Detect which cell encompasses the target text, then output its [x, y] center coordinate. 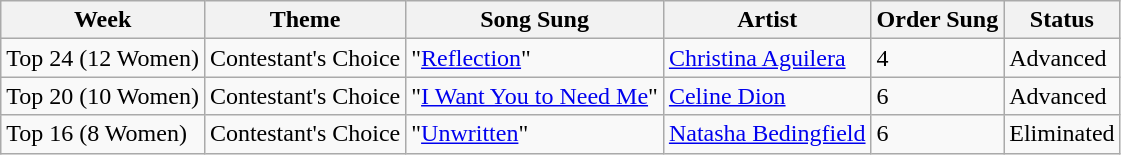
Theme [304, 20]
"Unwritten" [535, 134]
Top 24 (12 Women) [103, 58]
Status [1062, 20]
Artist [767, 20]
4 [938, 58]
Order Sung [938, 20]
Top 16 (8 Women) [103, 134]
Song Sung [535, 20]
Celine Dion [767, 96]
Top 20 (10 Women) [103, 96]
Week [103, 20]
Christina Aguilera [767, 58]
"Reflection" [535, 58]
Eliminated [1062, 134]
"I Want You to Need Me" [535, 96]
Natasha Bedingfield [767, 134]
